Locate the cell with the specified text and output its (X, Y) center coordinate. 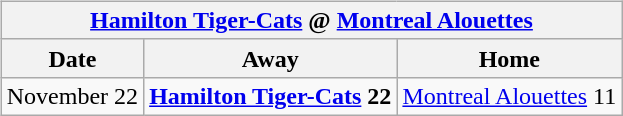
Montreal Alouettes 11 (510, 96)
Home (510, 58)
November 22 (72, 96)
Date (72, 58)
Away (270, 58)
Hamilton Tiger-Cats @ Montreal Alouettes (311, 20)
Hamilton Tiger-Cats 22 (270, 96)
